Determine the (X, Y) coordinate at the center of the cell enclosing the given text.  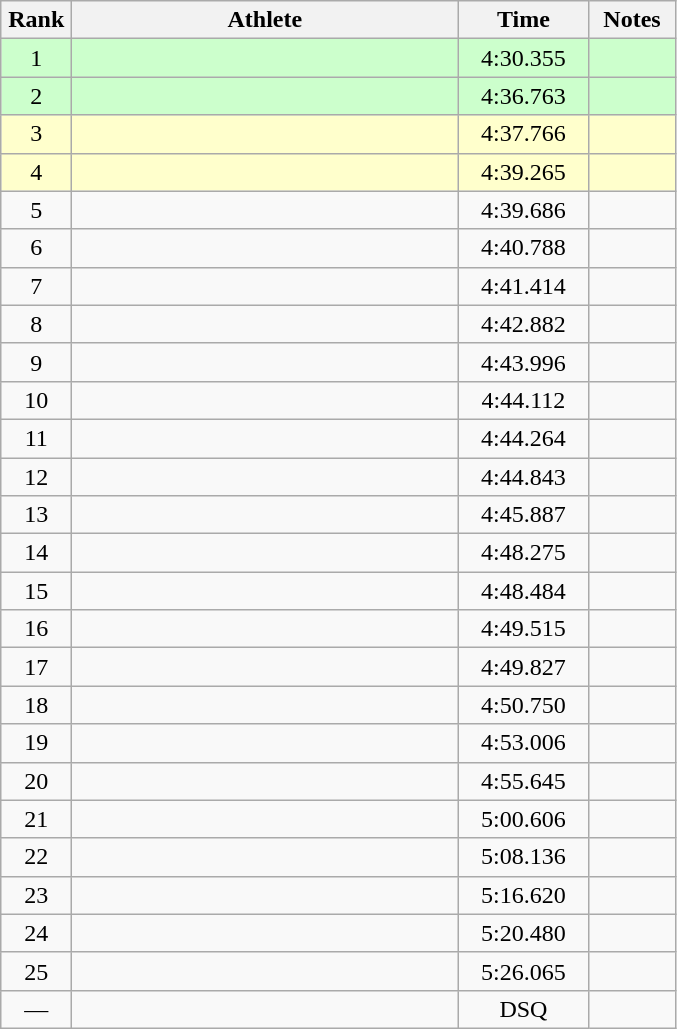
19 (36, 743)
5:26.065 (524, 971)
10 (36, 400)
DSQ (524, 1009)
22 (36, 857)
4:36.763 (524, 96)
1 (36, 58)
2 (36, 96)
3 (36, 134)
24 (36, 933)
4:42.882 (524, 324)
14 (36, 553)
Time (524, 20)
4:44.843 (524, 477)
5:16.620 (524, 895)
Notes (632, 20)
6 (36, 248)
4:45.887 (524, 515)
11 (36, 438)
4:50.750 (524, 705)
9 (36, 362)
20 (36, 781)
4:39.686 (524, 210)
16 (36, 629)
4:53.006 (524, 743)
Athlete (265, 20)
4:41.414 (524, 286)
5:00.606 (524, 819)
7 (36, 286)
4:39.265 (524, 172)
5:08.136 (524, 857)
15 (36, 591)
4:49.827 (524, 667)
4:30.355 (524, 58)
4:44.112 (524, 400)
4:55.645 (524, 781)
Rank (36, 20)
18 (36, 705)
5 (36, 210)
4:43.996 (524, 362)
4:49.515 (524, 629)
23 (36, 895)
25 (36, 971)
— (36, 1009)
12 (36, 477)
4:48.275 (524, 553)
4:44.264 (524, 438)
13 (36, 515)
5:20.480 (524, 933)
4:37.766 (524, 134)
17 (36, 667)
8 (36, 324)
4 (36, 172)
21 (36, 819)
4:40.788 (524, 248)
4:48.484 (524, 591)
